Return the [X, Y] coordinate for the center point of the cell that contains the specified text.  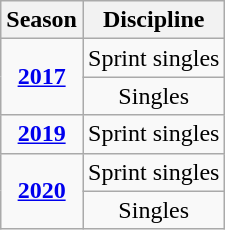
Discipline [153, 20]
2019 [42, 134]
Season [42, 20]
2020 [42, 191]
2017 [42, 77]
